Detect which cell encompasses the target text, then output its (X, Y) center coordinate. 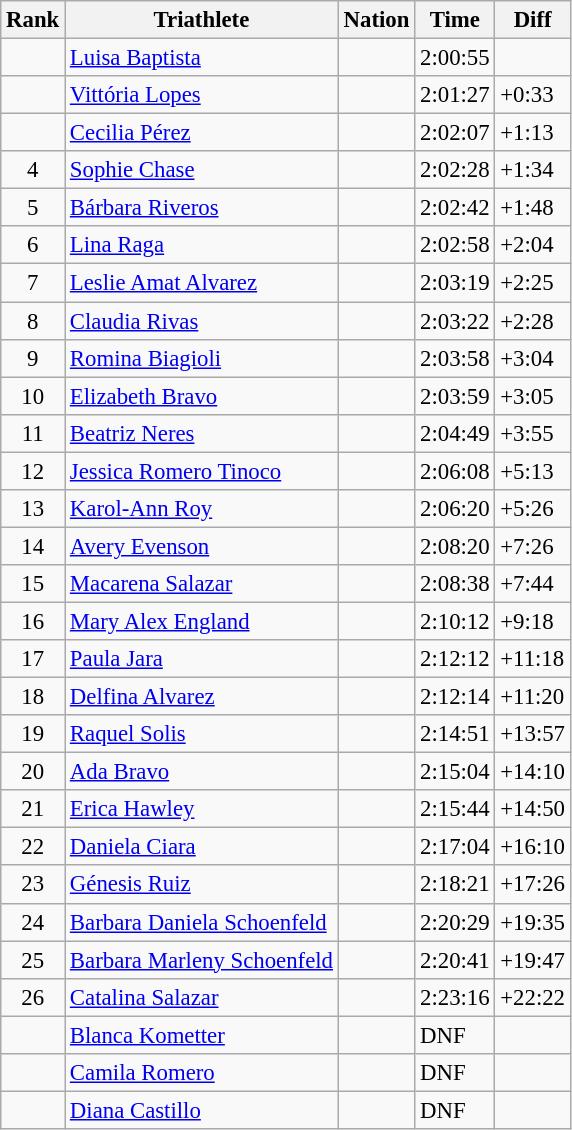
2:06:20 (455, 509)
6 (33, 245)
2:02:28 (455, 170)
+1:48 (532, 208)
Karol-Ann Roy (202, 509)
2:03:59 (455, 396)
+16:10 (532, 847)
2:23:16 (455, 997)
+17:26 (532, 885)
Diff (532, 20)
4 (33, 170)
Beatriz Neres (202, 433)
24 (33, 922)
Blanca Kometter (202, 1035)
17 (33, 659)
Vittória Lopes (202, 95)
Jessica Romero Tinoco (202, 471)
+14:50 (532, 809)
2:04:49 (455, 433)
+19:47 (532, 960)
Elizabeth Bravo (202, 396)
Génesis Ruiz (202, 885)
+5:26 (532, 509)
2:12:12 (455, 659)
+11:20 (532, 697)
2:14:51 (455, 734)
Erica Hawley (202, 809)
2:03:19 (455, 283)
2:20:41 (455, 960)
2:06:08 (455, 471)
+3:05 (532, 396)
Ada Bravo (202, 772)
Avery Evenson (202, 546)
Leslie Amat Alvarez (202, 283)
26 (33, 997)
+7:44 (532, 584)
Diana Castillo (202, 1110)
+14:10 (532, 772)
+2:04 (532, 245)
2:03:58 (455, 358)
+2:25 (532, 283)
12 (33, 471)
2:10:12 (455, 621)
Luisa Baptista (202, 58)
Romina Biagioli (202, 358)
Time (455, 20)
+3:55 (532, 433)
Claudia Rivas (202, 321)
16 (33, 621)
Lina Raga (202, 245)
+22:22 (532, 997)
2:02:42 (455, 208)
Triathlete (202, 20)
8 (33, 321)
13 (33, 509)
Macarena Salazar (202, 584)
2:01:27 (455, 95)
23 (33, 885)
+0:33 (532, 95)
2:20:29 (455, 922)
10 (33, 396)
Catalina Salazar (202, 997)
2:08:38 (455, 584)
+5:13 (532, 471)
Barbara Marleny Schoenfeld (202, 960)
Daniela Ciara (202, 847)
+19:35 (532, 922)
2:08:20 (455, 546)
18 (33, 697)
20 (33, 772)
19 (33, 734)
+1:34 (532, 170)
2:02:07 (455, 133)
15 (33, 584)
5 (33, 208)
+1:13 (532, 133)
Paula Jara (202, 659)
+13:57 (532, 734)
Raquel Solis (202, 734)
+7:26 (532, 546)
Rank (33, 20)
Nation (376, 20)
25 (33, 960)
+9:18 (532, 621)
2:00:55 (455, 58)
2:03:22 (455, 321)
14 (33, 546)
2:12:14 (455, 697)
Barbara Daniela Schoenfeld (202, 922)
2:15:44 (455, 809)
+11:18 (532, 659)
2:02:58 (455, 245)
Camila Romero (202, 1073)
Bárbara Riveros (202, 208)
+3:04 (532, 358)
Delfina Alvarez (202, 697)
2:15:04 (455, 772)
21 (33, 809)
22 (33, 847)
9 (33, 358)
11 (33, 433)
Cecilia Pérez (202, 133)
Sophie Chase (202, 170)
+2:28 (532, 321)
Mary Alex England (202, 621)
2:18:21 (455, 885)
2:17:04 (455, 847)
7 (33, 283)
